From the cell containing the given text, extract its center point as [x, y] coordinate. 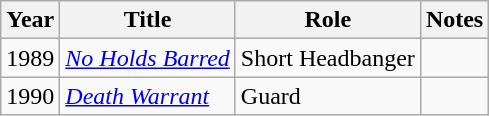
1989 [30, 58]
Role [328, 20]
Short Headbanger [328, 58]
Title [148, 20]
Guard [328, 96]
Year [30, 20]
1990 [30, 96]
Notes [454, 20]
No Holds Barred [148, 58]
Death Warrant [148, 96]
